Capture the cell that displays the provided text and extract its [X, Y] central coordinate. 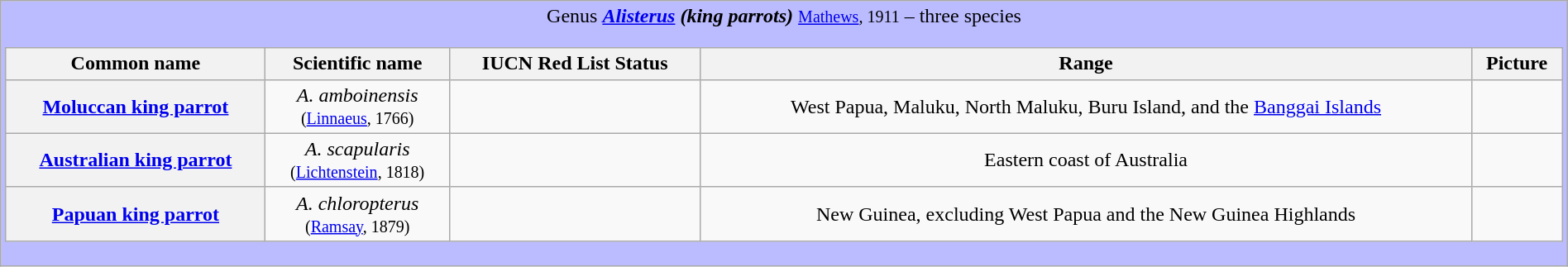
A. amboinensis (Linnaeus, 1766) [357, 106]
Scientific name [357, 64]
West Papua, Maluku, North Maluku, Buru Island, and the Banggai Islands [1086, 106]
A. chloropterus (Ramsay, 1879) [357, 213]
Australian king parrot [136, 160]
Common name [136, 64]
Papuan king parrot [136, 213]
Range [1086, 64]
New Guinea, excluding West Papua and the New Guinea Highlands [1086, 213]
A. scapularis (Lichtenstein, 1818) [357, 160]
IUCN Red List Status [576, 64]
Eastern coast of Australia [1086, 160]
Moluccan king parrot [136, 106]
Picture [1517, 64]
